Detect which cell encompasses the target text, then output its [x, y] center coordinate. 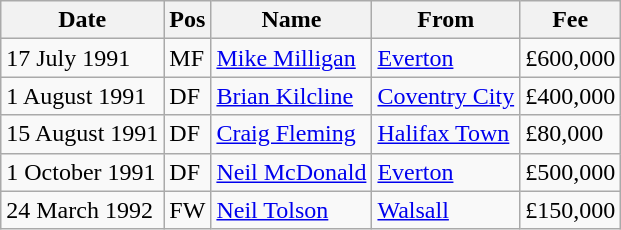
Brian Kilcline [292, 96]
£500,000 [570, 172]
£150,000 [570, 210]
Pos [188, 20]
1 October 1991 [82, 172]
Mike Milligan [292, 58]
From [446, 20]
Name [292, 20]
Coventry City [446, 96]
17 July 1991 [82, 58]
FW [188, 210]
15 August 1991 [82, 134]
Walsall [446, 210]
Fee [570, 20]
£600,000 [570, 58]
24 March 1992 [82, 210]
MF [188, 58]
Neil Tolson [292, 210]
Neil McDonald [292, 172]
Date [82, 20]
£80,000 [570, 134]
£400,000 [570, 96]
1 August 1991 [82, 96]
Halifax Town [446, 134]
Craig Fleming [292, 134]
